Provide the [X, Y] coordinate of the cell's center where the given text is located.  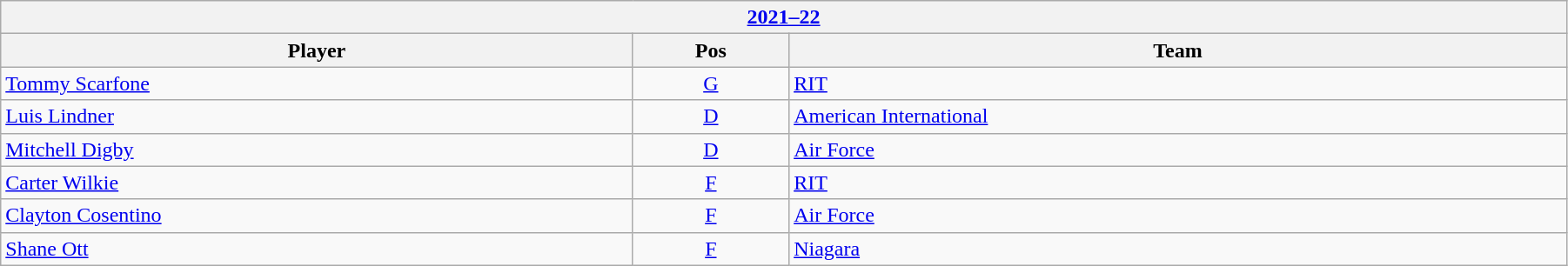
Clayton Cosentino [317, 216]
Mitchell Digby [317, 150]
American International [1178, 116]
Carter Wilkie [317, 183]
Niagara [1178, 249]
2021–22 [784, 17]
Luis Lindner [317, 116]
Tommy Scarfone [317, 83]
G [711, 83]
Team [1178, 50]
Pos [711, 50]
Shane Ott [317, 249]
Player [317, 50]
